Scan for the cell matching the given text and deliver its (x, y) coordinate at center. 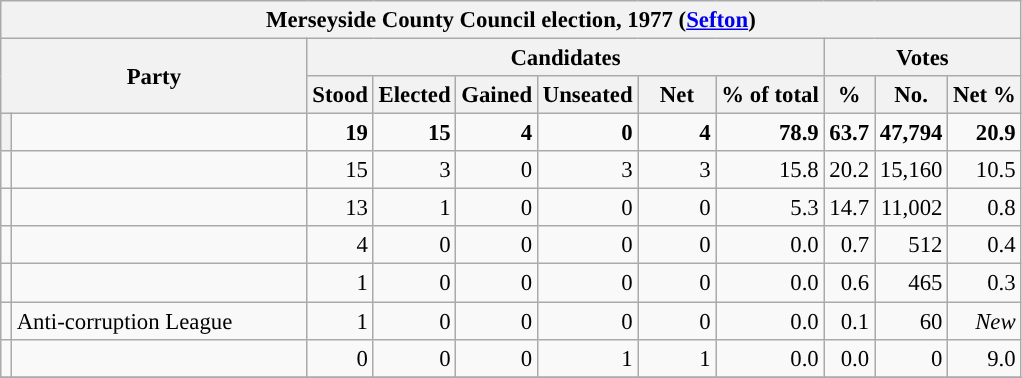
15,160 (910, 170)
Merseyside County Council election, 1977 (Sefton) (511, 20)
15.8 (770, 170)
% of total (770, 95)
11,002 (910, 208)
78.9 (770, 133)
Candidates (566, 58)
Gained (496, 95)
0.3 (984, 283)
20.9 (984, 133)
9.0 (984, 358)
Votes (922, 58)
60 (910, 321)
0.1 (849, 321)
New (984, 321)
14.7 (849, 208)
47,794 (910, 133)
Elected (414, 95)
0.8 (984, 208)
63.7 (849, 133)
13 (340, 208)
No. (910, 95)
Party (154, 76)
Unseated (587, 95)
0.4 (984, 245)
20.2 (849, 170)
10.5 (984, 170)
% (849, 95)
19 (340, 133)
Net % (984, 95)
Stood (340, 95)
0.7 (849, 245)
465 (910, 283)
512 (910, 245)
0.6 (849, 283)
5.3 (770, 208)
Net (677, 95)
Anti-corruption League (159, 321)
